Find where the given text appears and provide that cell's center as (x, y) coordinate. 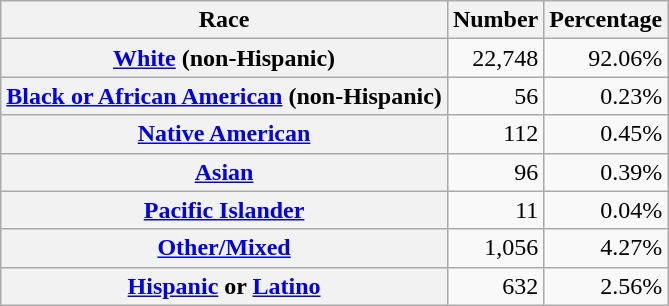
Pacific Islander (224, 210)
Native American (224, 134)
0.45% (606, 134)
Race (224, 20)
Black or African American (non-Hispanic) (224, 96)
Percentage (606, 20)
Other/Mixed (224, 248)
22,748 (495, 58)
0.23% (606, 96)
Hispanic or Latino (224, 286)
92.06% (606, 58)
0.04% (606, 210)
96 (495, 172)
11 (495, 210)
White (non-Hispanic) (224, 58)
2.56% (606, 286)
Asian (224, 172)
0.39% (606, 172)
56 (495, 96)
112 (495, 134)
4.27% (606, 248)
1,056 (495, 248)
Number (495, 20)
632 (495, 286)
